Return [X, Y] of the center of cell containing provided text 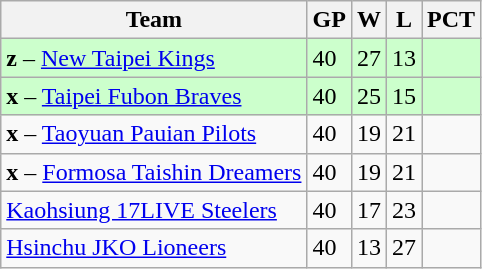
x – Taoyuan Pauian Pilots [154, 134]
GP [329, 20]
17 [368, 210]
Hsinchu JKO Lioneers [154, 248]
W [368, 20]
x – Formosa Taishin Dreamers [154, 172]
PCT [452, 20]
x – Taipei Fubon Braves [154, 96]
Team [154, 20]
z – New Taipei Kings [154, 58]
23 [404, 210]
15 [404, 96]
25 [368, 96]
Kaohsiung 17LIVE Steelers [154, 210]
L [404, 20]
